Locate the cell with the specified text and output its [x, y] center coordinate. 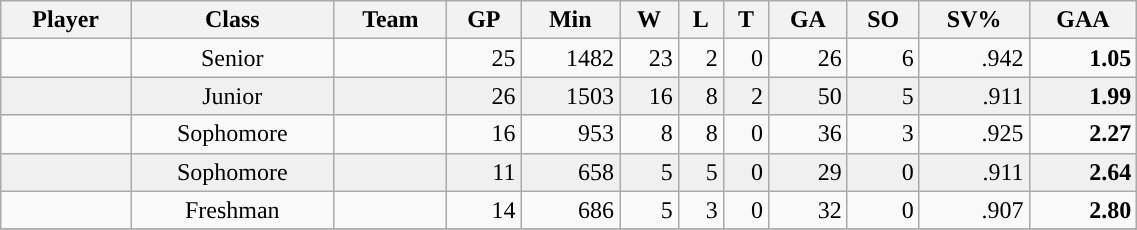
.907 [974, 210]
GAA [1083, 20]
1.05 [1083, 58]
686 [570, 210]
W [650, 20]
36 [808, 134]
14 [484, 210]
L [700, 20]
1482 [570, 58]
1.99 [1083, 96]
23 [650, 58]
Player [66, 20]
SO [883, 20]
2.27 [1083, 134]
953 [570, 134]
GA [808, 20]
Min [570, 20]
658 [570, 172]
Freshman [232, 210]
2.80 [1083, 210]
25 [484, 58]
1503 [570, 96]
2.64 [1083, 172]
.925 [974, 134]
Senior [232, 58]
29 [808, 172]
T [746, 20]
11 [484, 172]
32 [808, 210]
GP [484, 20]
Class [232, 20]
SV% [974, 20]
.942 [974, 58]
50 [808, 96]
Team [390, 20]
6 [883, 58]
Junior [232, 96]
